Find where the given text appears and provide that cell's center as [X, Y] coordinate. 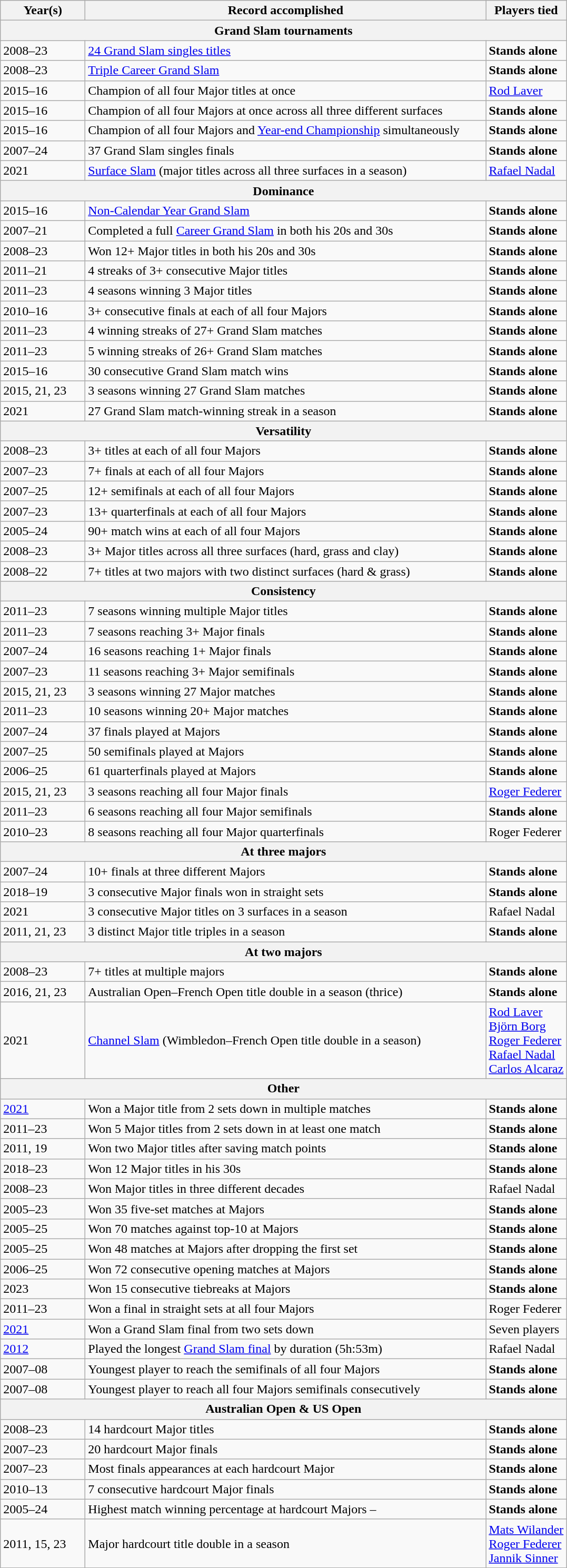
Record accomplished [285, 11]
50 semifinals played at Majors [285, 751]
2018–23 [43, 1169]
Most finals appearances at each hardcourt Major [285, 1469]
3 seasons winning 27 Grand Slam matches [285, 391]
10 seasons winning 20+ Major matches [285, 711]
24 Grand Slam singles titles [285, 51]
Year(s) [43, 11]
3 seasons winning 27 Major matches [285, 691]
6 seasons reaching all four Major semifinals [285, 811]
3 consecutive Major titles on 3 surfaces in a season [285, 912]
3 consecutive Major finals won in straight sets [285, 892]
Played the longest Grand Slam final by duration (5h:53m) [285, 1349]
27 Grand Slam match-winning streak in a season [285, 411]
Won Major titles in three different decades [285, 1189]
Rod Laver [526, 91]
Rod LaverBjörn BorgRoger FedererRafael NadalCarlos Alcaraz [526, 1040]
Australian Open–French Open title double in a season (thrice) [285, 992]
Champion of all four Majors and Year-end Championship simultaneously [285, 130]
2010–13 [43, 1489]
2011–21 [43, 271]
Won 35 five-set matches at Majors [285, 1209]
61 quarterfinals played at Majors [285, 771]
Versatility [283, 431]
3+ Major titles across all three surfaces (hard, grass and clay) [285, 551]
Champion of all four Major titles at once [285, 91]
2010–16 [43, 311]
Youngest player to reach the semifinals of all four Majors [285, 1369]
3 distinct Major title triples in a season [285, 932]
Channel Slam (Wimbledon–French Open title double in a season) [285, 1040]
11 seasons reaching 3+ Major semifinals [285, 671]
3+ consecutive finals at each of all four Majors [285, 311]
4 seasons winning 3 Major titles [285, 291]
3 seasons reaching all four Major finals [285, 791]
7+ finals at each of all four Majors [285, 471]
Other [283, 1089]
Won 5 Major titles from 2 sets down in at least one match [285, 1129]
Won a final in straight sets at all four Majors [285, 1309]
2005–23 [43, 1209]
At three majors [283, 851]
Highest match winning percentage at hardcourt Majors – [285, 1509]
2011, 19 [43, 1149]
Surface Slam (major titles across all three surfaces in a season) [285, 170]
10+ finals at three different Majors [285, 871]
7 seasons winning multiple Major titles [285, 611]
7+ titles at two majors with two distinct surfaces (hard & grass) [285, 571]
5 winning streaks of 26+ Grand Slam matches [285, 351]
3+ titles at each of all four Majors [285, 451]
Won 12 Major titles in his 30s [285, 1169]
2008–22 [43, 571]
Won a Grand Slam final from two sets down [285, 1329]
Champion of all four Majors at once across all three different surfaces [285, 110]
Won 12+ Major titles in both his 20s and 30s [285, 251]
90+ match wins at each of all four Majors [285, 531]
37 Grand Slam singles finals [285, 150]
At two majors [283, 952]
7 consecutive hardcourt Major finals [285, 1489]
12+ semifinals at each of all four Majors [285, 491]
Major hardcourt title double in a season [285, 1543]
Mats WilanderRoger FedererJannik Sinner [526, 1543]
2016, 21, 23 [43, 992]
Won 15 consecutive tiebreaks at Majors [285, 1289]
2012 [43, 1349]
7 seasons reaching 3+ Major finals [285, 631]
7+ titles at multiple majors [285, 972]
Non-Calendar Year Grand Slam [285, 210]
Youngest player to reach all four Majors semifinals consecutively [285, 1389]
4 winning streaks of 27+ Grand Slam matches [285, 331]
Won 70 matches against top-10 at Majors [285, 1229]
13+ quarterfinals at each of all four Majors [285, 511]
Dominance [283, 190]
20 hardcourt Major finals [285, 1449]
14 hardcourt Major titles [285, 1429]
Players tied [526, 11]
2018–19 [43, 892]
Completed a full Career Grand Slam in both his 20s and 30s [285, 230]
16 seasons reaching 1+ Major finals [285, 651]
8 seasons reaching all four Major quarterfinals [285, 831]
Won two Major titles after saving match points [285, 1149]
Grand Slam tournaments [283, 31]
Australian Open & US Open [283, 1409]
2011, 21, 23 [43, 932]
Won 72 consecutive opening matches at Majors [285, 1269]
Won a Major title from 2 sets down in multiple matches [285, 1109]
2011, 15, 23 [43, 1543]
37 finals played at Majors [285, 731]
Triple Career Grand Slam [285, 71]
Seven players [526, 1329]
2023 [43, 1289]
Won 48 matches at Majors after dropping the first set [285, 1249]
Consistency [283, 591]
30 consecutive Grand Slam match wins [285, 371]
4 streaks of 3+ consecutive Major titles [285, 271]
2010–23 [43, 831]
2007–21 [43, 230]
